Identify which cell holds the provided text, then report its [X, Y] central coordinate. 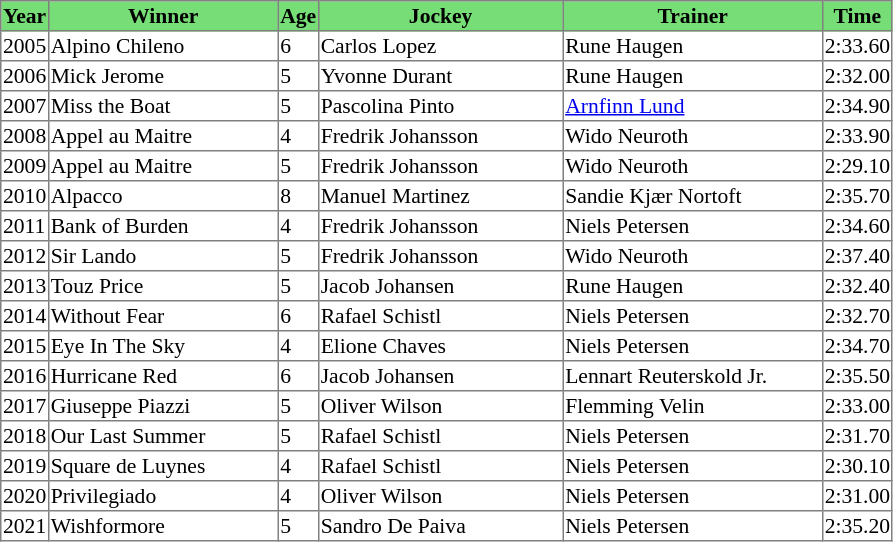
Sandie Kjær Nortoft [693, 196]
Flemming Velin [693, 406]
2021 [25, 526]
2018 [25, 436]
Sir Lando [163, 256]
Hurricane Red [163, 376]
2016 [25, 376]
2:33.90 [857, 136]
Touz Price [163, 286]
Eye In The Sky [163, 346]
Wishformore [163, 526]
Giuseppe Piazzi [163, 406]
Bank of Burden [163, 226]
Sandro De Paiva [440, 526]
Without Fear [163, 316]
2:32.70 [857, 316]
2:33.60 [857, 46]
2:32.00 [857, 76]
2:37.40 [857, 256]
2:31.00 [857, 496]
Year [25, 16]
Miss the Boat [163, 106]
Carlos Lopez [440, 46]
2:34.90 [857, 106]
Square de Luynes [163, 466]
2012 [25, 256]
2:35.20 [857, 526]
Alpino Chileno [163, 46]
2:35.50 [857, 376]
2010 [25, 196]
2008 [25, 136]
Alpacco [163, 196]
Arnfinn Lund [693, 106]
Pascolina Pinto [440, 106]
2013 [25, 286]
Mick Jerome [163, 76]
Yvonne Durant [440, 76]
2015 [25, 346]
2007 [25, 106]
2006 [25, 76]
2:29.10 [857, 166]
2017 [25, 406]
Trainer [693, 16]
Age [298, 16]
Time [857, 16]
Winner [163, 16]
2:30.10 [857, 466]
2009 [25, 166]
8 [298, 196]
Privilegiado [163, 496]
Lennart Reuterskold Jr. [693, 376]
2011 [25, 226]
2:34.60 [857, 226]
Manuel Martinez [440, 196]
2:31.70 [857, 436]
2:33.00 [857, 406]
2019 [25, 466]
Jockey [440, 16]
2020 [25, 496]
2014 [25, 316]
2005 [25, 46]
2:34.70 [857, 346]
2:35.70 [857, 196]
Elione Chaves [440, 346]
Our Last Summer [163, 436]
2:32.40 [857, 286]
